Extract the [x, y] coordinate from the center of the cell holding the provided text.  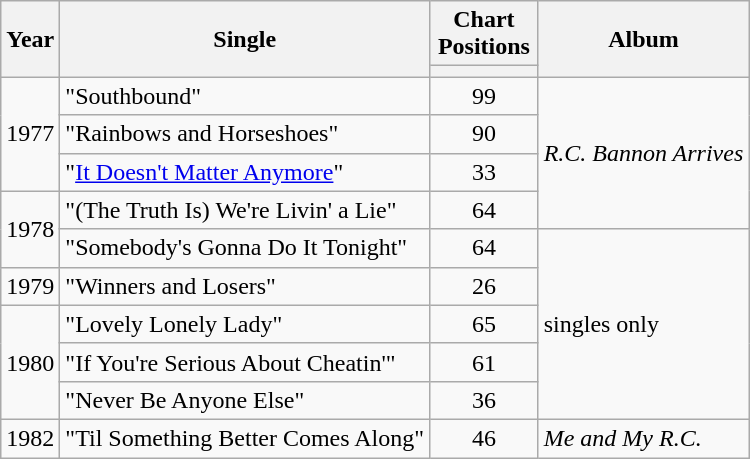
1977 [30, 134]
90 [484, 134]
Year [30, 39]
61 [484, 362]
"Somebody's Gonna Do It Tonight" [245, 248]
R.C. Bannon Arrives [644, 153]
Single [245, 39]
65 [484, 324]
"Winners and Losers" [245, 286]
1979 [30, 286]
36 [484, 400]
"Lovely Lonely Lady" [245, 324]
"(The Truth Is) We're Livin' a Lie" [245, 210]
Chart Positions [484, 34]
"If You're Serious About Cheatin'" [245, 362]
46 [484, 438]
"Til Something Better Comes Along" [245, 438]
singles only [644, 324]
"Rainbows and Horseshoes" [245, 134]
99 [484, 96]
1980 [30, 362]
26 [484, 286]
Me and My R.C. [644, 438]
"Never Be Anyone Else" [245, 400]
"It Doesn't Matter Anymore" [245, 172]
Album [644, 39]
1978 [30, 229]
"Southbound" [245, 96]
1982 [30, 438]
33 [484, 172]
